Detect which cell encompasses the target text, then output its (x, y) center coordinate. 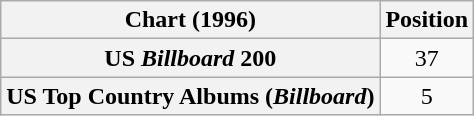
US Billboard 200 (190, 58)
US Top Country Albums (Billboard) (190, 96)
Chart (1996) (190, 20)
Position (427, 20)
37 (427, 58)
5 (427, 96)
